Provide the (X, Y) coordinate of the cell's center where the given text is located.  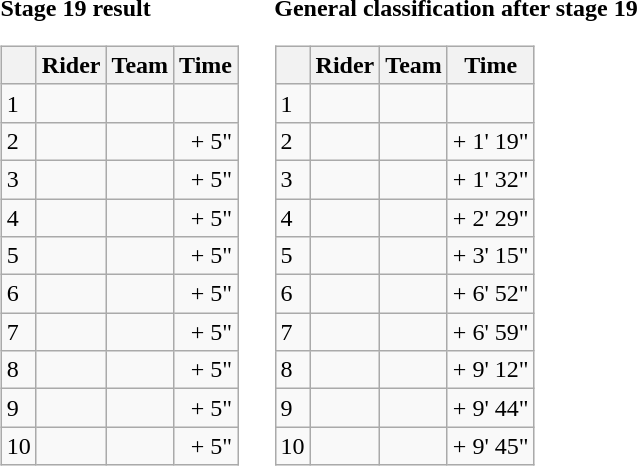
+ 3' 15" (490, 256)
+ 2' 29" (490, 217)
+ 6' 59" (490, 332)
+ 9' 45" (490, 446)
+ 9' 12" (490, 370)
+ 9' 44" (490, 408)
+ 1' 19" (490, 141)
+ 6' 52" (490, 294)
+ 1' 32" (490, 179)
